Locate the cell with the specified text and output its [x, y] center coordinate. 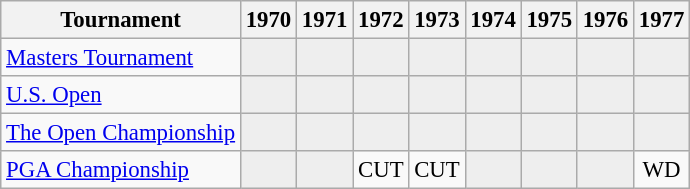
Tournament [121, 20]
1977 [661, 20]
PGA Championship [121, 170]
1971 [325, 20]
1976 [605, 20]
1974 [493, 20]
1973 [437, 20]
Masters Tournament [121, 58]
The Open Championship [121, 133]
1975 [549, 20]
1970 [268, 20]
1972 [381, 20]
U.S. Open [121, 95]
WD [661, 170]
